Detect which cell encompasses the target text, then output its (x, y) center coordinate. 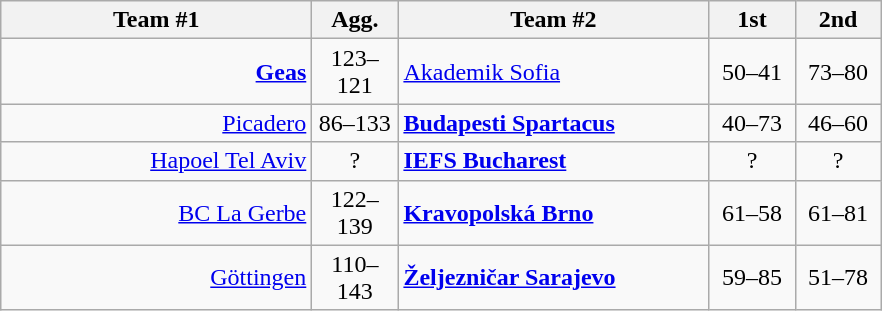
BC La Gerbe (156, 212)
51–78 (838, 278)
59–85 (752, 278)
2nd (838, 20)
46–60 (838, 123)
Akademik Sofia (554, 72)
50–41 (752, 72)
86–133 (355, 123)
122–139 (355, 212)
Hapoel Tel Aviv (156, 161)
Budapesti Spartacus (554, 123)
Željezničar Sarajevo (554, 278)
61–58 (752, 212)
Team #2 (554, 20)
73–80 (838, 72)
61–81 (838, 212)
123–121 (355, 72)
Geas (156, 72)
Picadero (156, 123)
Agg. (355, 20)
Team #1 (156, 20)
40–73 (752, 123)
Göttingen (156, 278)
110–143 (355, 278)
Kravopolská Brno (554, 212)
IEFS Bucharest (554, 161)
1st (752, 20)
